Determine the [X, Y] coordinate at the center of the cell enclosing the given text.  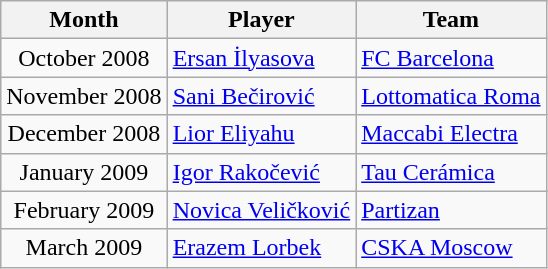
December 2008 [84, 134]
Ersan İlyasova [262, 58]
CSKA Moscow [451, 248]
February 2009 [84, 210]
Partizan [451, 210]
FC Barcelona [451, 58]
Team [451, 20]
Novica Veličković [262, 210]
Maccabi Electra [451, 134]
Erazem Lorbek [262, 248]
Lottomatica Roma [451, 96]
Player [262, 20]
Sani Bečirović [262, 96]
Tau Cerámica [451, 172]
Month [84, 20]
November 2008 [84, 96]
March 2009 [84, 248]
January 2009 [84, 172]
Lior Eliyahu [262, 134]
Igor Rakočević [262, 172]
October 2008 [84, 58]
